Output the [X, Y] coordinate of the center of the cell containing the given text.  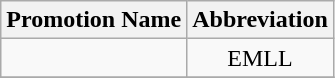
Promotion Name [94, 20]
EMLL [260, 58]
Abbreviation [260, 20]
